Find where the given text appears and provide that cell's center as (X, Y) coordinate. 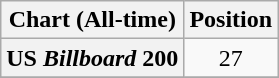
US Billboard 200 (92, 58)
27 (231, 58)
Position (231, 20)
Chart (All-time) (92, 20)
